Return [X, Y] of the center of cell containing provided text 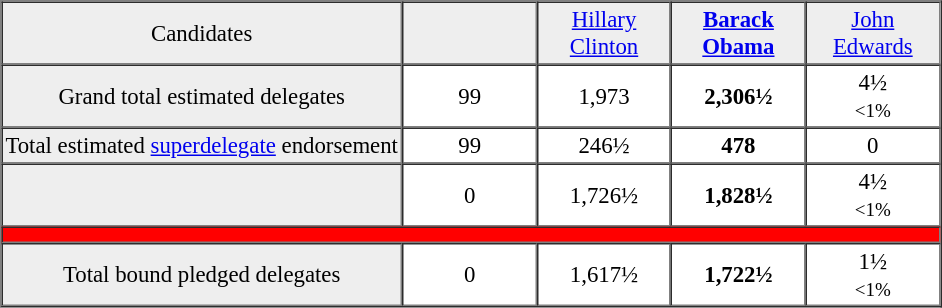
JohnEdwards [873, 34]
246½ [604, 146]
1,722½ [738, 274]
Candidates [202, 34]
BarackObama [738, 34]
2,306½ [738, 96]
1,828½ [738, 196]
1,726½ [604, 196]
Total bound pledged delegates [202, 274]
1,973 [604, 96]
1½<1% [873, 274]
478 [738, 146]
Total estimated superdelegate endorsement [202, 146]
HillaryClinton [604, 34]
1,617½ [604, 274]
Grand total estimated delegates [202, 96]
